Identify which cell holds the provided text, then report its (x, y) central coordinate. 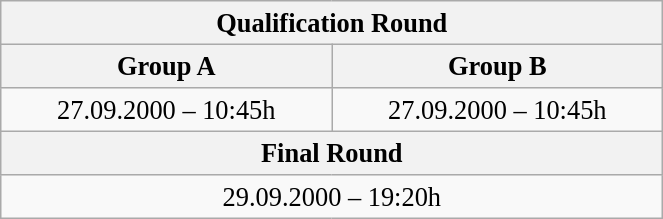
29.09.2000 – 19:20h (332, 197)
Group A (166, 66)
Group B (498, 66)
Final Round (332, 153)
Qualification Round (332, 22)
